Return the [x, y] coordinate for the center point of the cell that contains the specified text.  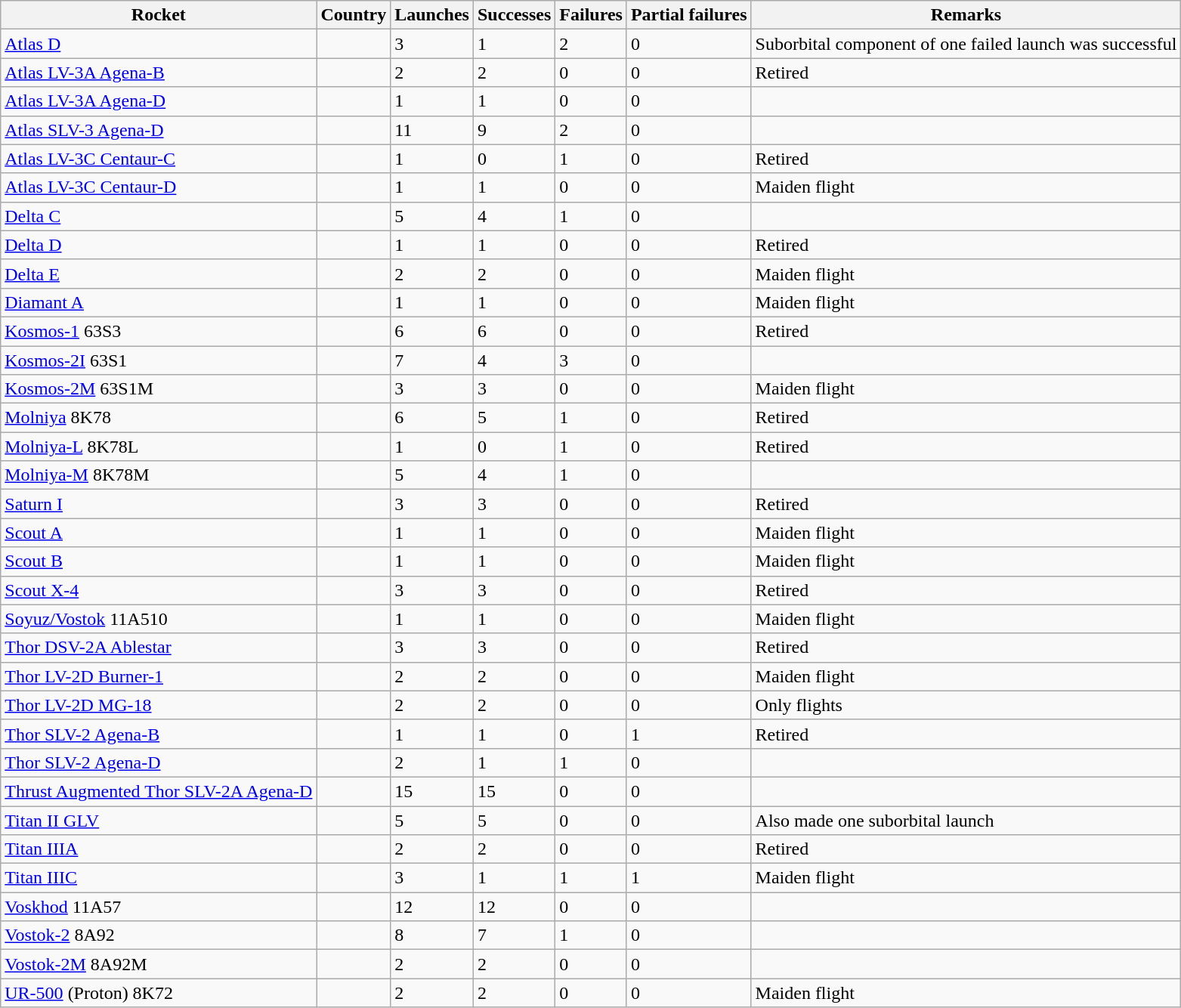
Thor DSV-2A Ablestar [159, 648]
Atlas LV-3A Agena-D [159, 101]
Kosmos-2I 63S1 [159, 360]
Suborbital component of one failed launch was successful [966, 44]
Rocket [159, 15]
9 [514, 130]
Atlas LV-3A Agena-B [159, 73]
Launches [432, 15]
Scout B [159, 561]
UR-500 (Proton) 8K72 [159, 993]
Kosmos-2M 63S1M [159, 389]
Also made one suborbital launch [966, 820]
Atlas D [159, 44]
Thor SLV-2 Agena-D [159, 762]
Atlas LV-3C Centaur-C [159, 159]
Delta D [159, 245]
Partial failures [689, 15]
Molniya-M 8K78M [159, 475]
Saturn I [159, 504]
Molniya-L 8K78L [159, 447]
Thor LV-2D MG-18 [159, 705]
Thrust Augmented Thor SLV-2A Agena-D [159, 791]
11 [432, 130]
Delta E [159, 274]
Scout A [159, 533]
Failures [591, 15]
Diamant A [159, 302]
8 [432, 935]
Thor SLV-2 Agena-B [159, 734]
Molniya 8K78 [159, 418]
Titan IIIA [159, 849]
Atlas SLV-3 Agena-D [159, 130]
Titan IIIC [159, 878]
Kosmos-1 63S3 [159, 331]
Atlas LV-3C Centaur-D [159, 187]
Remarks [966, 15]
Scout X-4 [159, 590]
Vostok-2 8A92 [159, 935]
Only flights [966, 705]
Vostok-2M 8A92M [159, 964]
Soyuz/Vostok 11A510 [159, 619]
Country [354, 15]
Titan II GLV [159, 820]
Voskhod 11A57 [159, 907]
Successes [514, 15]
Thor LV-2D Burner-1 [159, 676]
Delta C [159, 216]
